Locate the cell with the specified text and output its (X, Y) center coordinate. 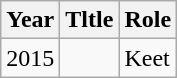
Year (30, 20)
Keet (148, 58)
2015 (30, 58)
Role (148, 20)
Tltle (90, 20)
